Scan for the cell matching the given text and deliver its [x, y] coordinate at center. 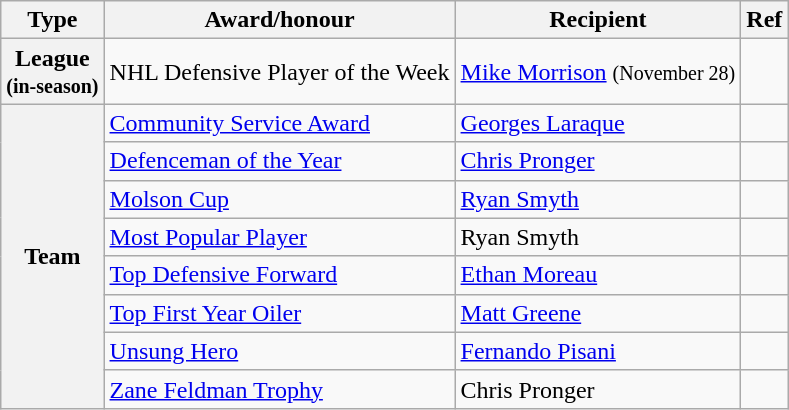
Award/honour [280, 20]
Ethan Moreau [598, 275]
Zane Feldman Trophy [280, 389]
Molson Cup [280, 199]
Matt Greene [598, 313]
NHL Defensive Player of the Week [280, 72]
Recipient [598, 20]
Top Defensive Forward [280, 275]
Ref [764, 20]
Team [52, 256]
Mike Morrison (November 28) [598, 72]
Unsung Hero [280, 351]
Georges Laraque [598, 123]
Most Popular Player [280, 237]
Top First Year Oiler [280, 313]
Type [52, 20]
Community Service Award [280, 123]
Defenceman of the Year [280, 161]
League(in-season) [52, 72]
Fernando Pisani [598, 351]
